Provide the (x, y) coordinate of the cell's center where the given text is located.  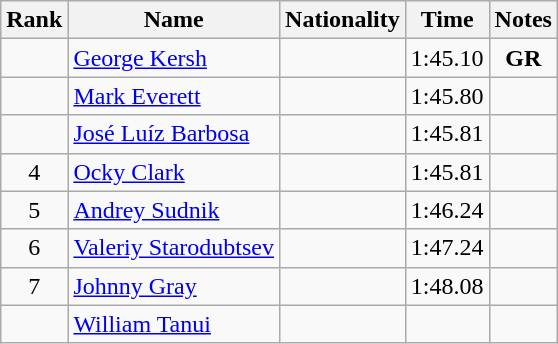
William Tanui (174, 324)
1:48.08 (447, 286)
Mark Everett (174, 96)
1:46.24 (447, 210)
Valeriy Starodubtsev (174, 248)
1:45.80 (447, 96)
4 (34, 172)
Andrey Sudnik (174, 210)
Time (447, 20)
Rank (34, 20)
Johnny Gray (174, 286)
Name (174, 20)
Notes (523, 20)
6 (34, 248)
1:47.24 (447, 248)
Nationality (343, 20)
José Luíz Barbosa (174, 134)
George Kersh (174, 58)
Ocky Clark (174, 172)
GR (523, 58)
1:45.10 (447, 58)
5 (34, 210)
7 (34, 286)
